Search for the cell housing the specified text and yield its [x, y] center coordinate. 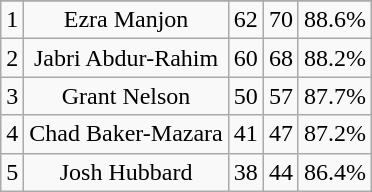
Jabri Abdur-Rahim [126, 58]
3 [12, 96]
1 [12, 20]
Josh Hubbard [126, 172]
Ezra Manjon [126, 20]
88.2% [334, 58]
4 [12, 134]
62 [246, 20]
57 [280, 96]
Chad Baker-Mazara [126, 134]
38 [246, 172]
47 [280, 134]
86.4% [334, 172]
70 [280, 20]
41 [246, 134]
50 [246, 96]
44 [280, 172]
68 [280, 58]
88.6% [334, 20]
5 [12, 172]
87.2% [334, 134]
2 [12, 58]
60 [246, 58]
Grant Nelson [126, 96]
87.7% [334, 96]
